Scan for the cell matching the given text and deliver its (x, y) coordinate at center. 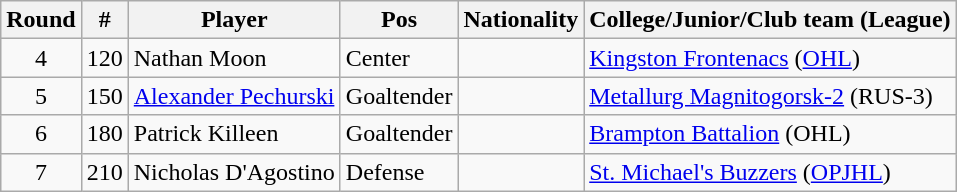
Brampton Battalion (OHL) (770, 134)
Center (399, 58)
180 (104, 134)
Nicholas D'Agostino (234, 172)
St. Michael's Buzzers (OPJHL) (770, 172)
Player (234, 20)
7 (41, 172)
Round (41, 20)
Defense (399, 172)
Pos (399, 20)
150 (104, 96)
Alexander Pechurski (234, 96)
# (104, 20)
Nathan Moon (234, 58)
Metallurg Magnitogorsk-2 (RUS-3) (770, 96)
210 (104, 172)
6 (41, 134)
College/Junior/Club team (League) (770, 20)
5 (41, 96)
120 (104, 58)
Kingston Frontenacs (OHL) (770, 58)
Nationality (521, 20)
Patrick Killeen (234, 134)
4 (41, 58)
